Scan for the cell matching the given text and deliver its [X, Y] coordinate at center. 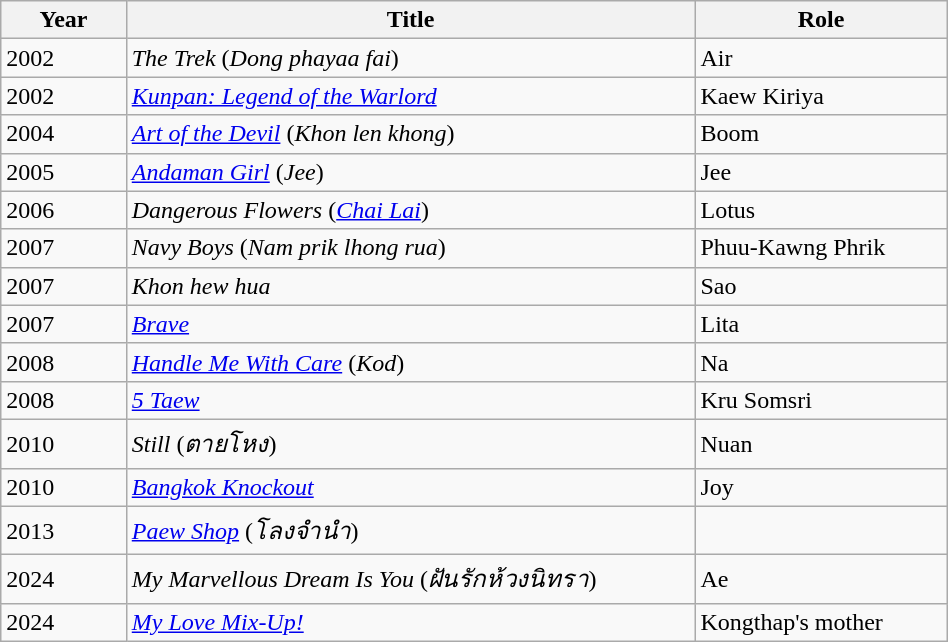
Art of the Devil (Khon len khong) [410, 134]
Lita [821, 324]
Jee [821, 172]
2006 [64, 210]
Handle Me With Care (Kod) [410, 362]
Dangerous Flowers (Chai Lai) [410, 210]
Title [410, 20]
Brave [410, 324]
Kunpan: Legend of the Warlord [410, 96]
2013 [64, 530]
Boom [821, 134]
Sao [821, 286]
Nuan [821, 444]
Paew Shop (โลงจำนำ) [410, 530]
Kongthap's mother [821, 622]
Role [821, 20]
My Love Mix-Up! [410, 622]
Andaman Girl (Jee) [410, 172]
5 Taew [410, 400]
Year [64, 20]
Khon hew hua [410, 286]
2005 [64, 172]
Kru Somsri [821, 400]
Joy [821, 487]
The Trek (Dong phayaa fai) [410, 58]
Na [821, 362]
Kaew Kiriya [821, 96]
Bangkok Knockout [410, 487]
Navy Boys (Nam prik lhong rua) [410, 248]
Still (ตายโหง) [410, 444]
2004 [64, 134]
Ae [821, 580]
Air [821, 58]
My Marvellous Dream Is You (ฝันรักห้วงนิทรา) [410, 580]
Phuu-Kawng Phrik [821, 248]
Lotus [821, 210]
